Output the (x, y) coordinate of the center of the cell containing the given text.  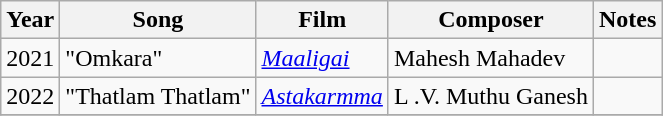
Notes (627, 20)
Mahesh Mahadev (490, 58)
Composer (490, 20)
Song (158, 20)
"Thatlam Thatlam" (158, 96)
Year (30, 20)
2022 (30, 96)
Maaligai (322, 58)
"Omkara" (158, 58)
2021 (30, 58)
Film (322, 20)
Astakarmma (322, 96)
L .V. Muthu Ganesh (490, 96)
